Extract the [X, Y] coordinate from the center of the cell holding the provided text.  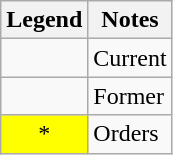
Legend [44, 20]
Former [130, 96]
Notes [130, 20]
Orders [130, 134]
* [44, 134]
Current [130, 58]
